Output the (X, Y) coordinate of the center of the cell containing the given text.  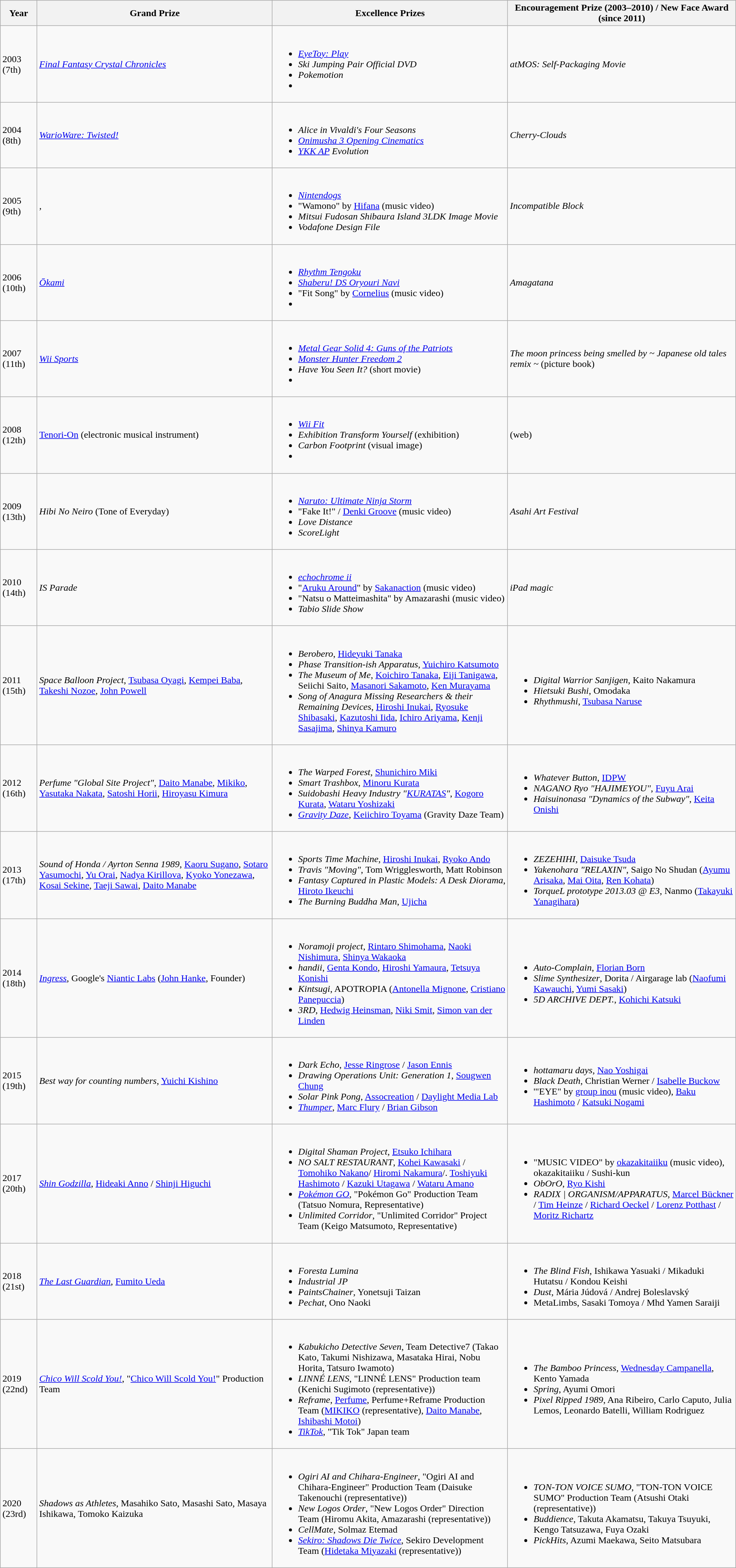
Auto-Complain, Florian BornSlime Synthesizer, Dorita / Airgarage lab (Naofumi Kawauchi, Yumi Sasaki)5D ARCHIVE DEPT., Kohichi Katsuki (622, 978)
echochrome ii"Aruku Around" by Sakanaction (music video)"Natsu o Matteimashita" by Amazarashi (music video)Tabio Slide Show (390, 588)
Alice in Vivaldi's Four SeasonsOnimusha 3 Opening CinematicsYKK AP Evolution (390, 135)
Encouragement Prize (2003–2010) / New Face Award (since 2011) (622, 13)
Naruto: Ultimate Ninja Storm"Fake It!" / Denki Groove (music video)Love DistanceScoreLight (390, 511)
Final Fantasy Crystal Chronicles (155, 64)
2020 (23rd) (19, 1508)
2010 (14th) (19, 588)
Space Balloon Project, Tsubasa Oyagi, Kempei Baba, Takeshi Nozoe, John Powell (155, 685)
Ōkami (155, 282)
2018 (21st) (19, 1281)
Whatever Button, IDPWNAGANO Ryo "HAJIMEYOU", Fuyu AraiHaisuinonasa "Dynamics of the Subway", Keita Onishi (622, 788)
Sound of Honda / Ayrton Senna 1989, Kaoru Sugano, Sotaro Yasumochi, Yu Orai, Nadya Kirillova, Kyoko Yonezawa, Kosai Sekine, Taeji Sawai, Daito Manabe (155, 875)
Nintendogs"Wamono" by Hifana (music video)Mitsui Fudosan Shibaura Island 3LDK Image MovieVodafone Design File (390, 206)
Excellence Prizes (390, 13)
2012 (16th) (19, 788)
2015 (19th) (19, 1081)
2003 (7th) (19, 64)
Chico Will Scold You!, "Chico Will Scold You!" Production Team (155, 1384)
iPad magic (622, 588)
Cherry-Clouds (622, 135)
, (155, 206)
Perfume "Global Site Project", Daito Manabe, Mikiko, Yasutaka Nakata, Satoshi Horii, Hiroyasu Kimura (155, 788)
2004 (8th) (19, 135)
The Last Guardian, Fumito Ueda (155, 1281)
(web) (622, 435)
Rhythm TengokuShaberu! DS Oryouri Navi"Fit Song" by Cornelius (music video) (390, 282)
2007 (11th) (19, 359)
Best way for counting numbers, Yuichi Kishino (155, 1081)
Shadows as Athletes, Masahiko Sato, Masashi Sato, Masaya Ishikawa, Tomoko Kaizuka (155, 1508)
2017 (20th) (19, 1184)
Metal Gear Solid 4: Guns of the PatriotsMonster Hunter Freedom 2Have You Seen It? (short movie) (390, 359)
IS Parade (155, 588)
Tenori-On (electronic musical instrument) (155, 435)
2005 (9th) (19, 206)
EyeToy: PlaySki Jumping Pair Official DVDPokemotion (390, 64)
Wii Sports (155, 359)
2013 (17th) (19, 875)
atMOS: Self-Packaging Movie (622, 64)
2019 (22nd) (19, 1384)
Asahi Art Festival (622, 511)
Amagatana (622, 282)
Digital Warrior Sanjigen, Kaito NakamuraHietsuki Bushi, OmodakaRhythmushi, Tsubasa Naruse (622, 685)
Shin Godzilla, Hideaki Anno / Shinji Higuchi (155, 1184)
WarioWare: Twisted! (155, 135)
2009 (13th) (19, 511)
Ingress, Google's Niantic Labs (John Hanke, Founder) (155, 978)
2011 (15th) (19, 685)
Year (19, 13)
2006 (10th) (19, 282)
Wii FitExhibition Transform Yourself (exhibition)Carbon Footprint (visual image) (390, 435)
The moon princess being smelled by ~ Japanese old tales remix ~ (picture book) (622, 359)
2014 (18th) (19, 978)
hottamaru days, Nao YoshigaiBlack Death, Christian Werner / Isabelle Buckow'"EYE" by group inou (music video), Baku Hashimoto / Katsuki Nogami (622, 1081)
Foresta LuminaIndustrial JPPaintsChainer, Yonetsuji TaizanPechat, Ono Naoki (390, 1281)
Hibi No Neiro (Tone of Everyday) (155, 511)
2008 (12th) (19, 435)
Incompatible Block (622, 206)
Grand Prize (155, 13)
